Return (x, y) of the center of cell containing provided text 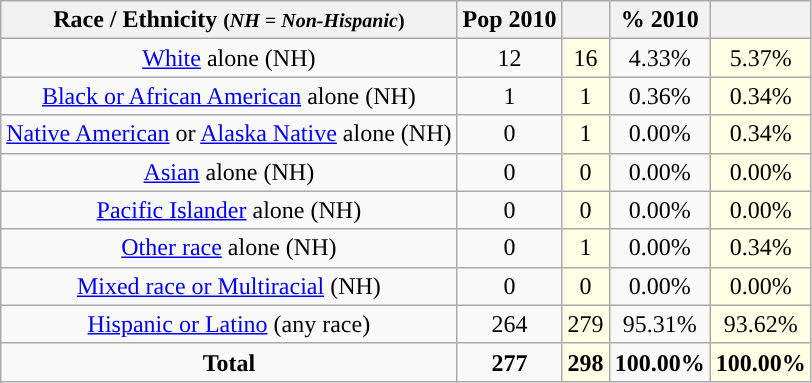
Race / Ethnicity (NH = Non-Hispanic) (229, 20)
279 (586, 324)
95.31% (660, 324)
Pacific Islander alone (NH) (229, 210)
Black or African American alone (NH) (229, 96)
% 2010 (660, 20)
0.36% (660, 96)
93.62% (760, 324)
Total (229, 362)
Mixed race or Multiracial (NH) (229, 286)
Hispanic or Latino (any race) (229, 324)
Pop 2010 (510, 20)
277 (510, 362)
16 (586, 58)
Other race alone (NH) (229, 248)
5.37% (760, 58)
Asian alone (NH) (229, 172)
12 (510, 58)
264 (510, 324)
Native American or Alaska Native alone (NH) (229, 134)
298 (586, 362)
4.33% (660, 58)
White alone (NH) (229, 58)
